Determine the (x, y) coordinate at the center of the cell enclosing the given text.  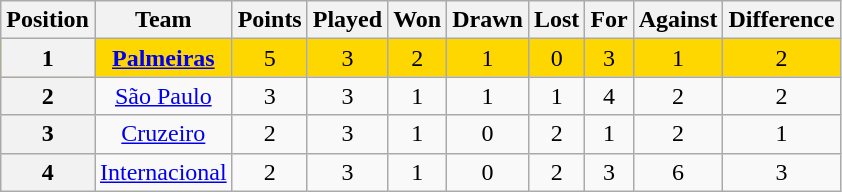
Drawn (488, 20)
Internacional (163, 172)
Palmeiras (163, 58)
5 (270, 58)
Played (347, 20)
Position (48, 20)
Won (418, 20)
Difference (782, 20)
Points (270, 20)
Cruzeiro (163, 134)
Team (163, 20)
São Paulo (163, 96)
6 (678, 172)
For (609, 20)
Lost (556, 20)
Against (678, 20)
